Return the (x, y) coordinate for the center point of the cell that contains the specified text.  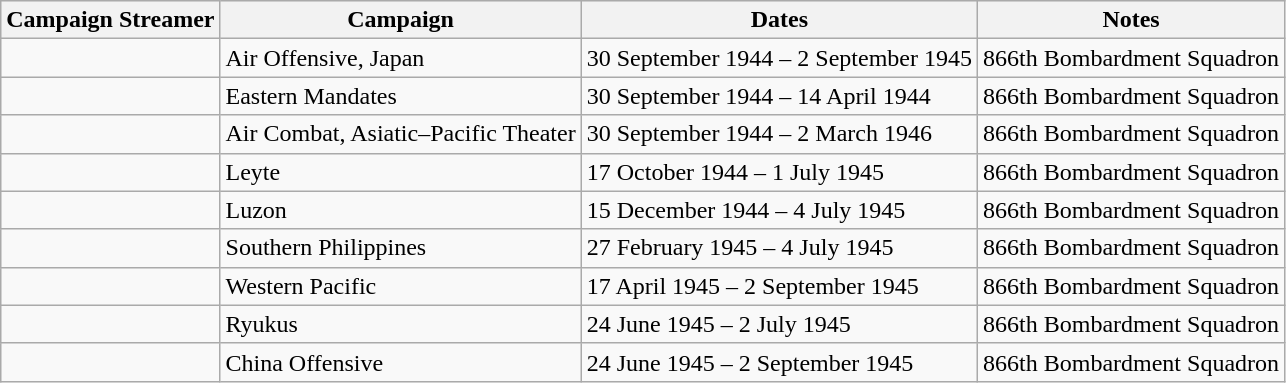
24 June 1945 – 2 September 1945 (779, 362)
Air Combat, Asiatic–Pacific Theater (400, 134)
15 December 1944 – 4 July 1945 (779, 210)
17 October 1944 – 1 July 1945 (779, 172)
17 April 1945 – 2 September 1945 (779, 286)
Eastern Mandates (400, 96)
Western Pacific (400, 286)
Ryukus (400, 324)
Notes (1132, 20)
Dates (779, 20)
30 September 1944 – 2 September 1945 (779, 58)
24 June 1945 – 2 July 1945 (779, 324)
Campaign Streamer (110, 20)
Campaign (400, 20)
Leyte (400, 172)
Southern Philippines (400, 248)
Air Offensive, Japan (400, 58)
Luzon (400, 210)
China Offensive (400, 362)
27 February 1945 – 4 July 1945 (779, 248)
30 September 1944 – 2 March 1946 (779, 134)
30 September 1944 – 14 April 1944 (779, 96)
